Return the [x, y] coordinate for the center point of the cell that contains the specified text.  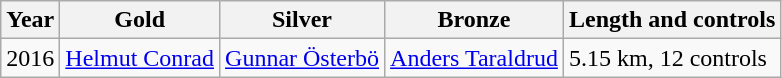
2016 [30, 58]
Silver [302, 20]
Gold [140, 20]
5.15 km, 12 controls [672, 58]
Length and controls [672, 20]
Helmut Conrad [140, 58]
Anders Taraldrud [474, 58]
Year [30, 20]
Gunnar Österbö [302, 58]
Bronze [474, 20]
